From the cell containing the given text, extract its center point as (X, Y) coordinate. 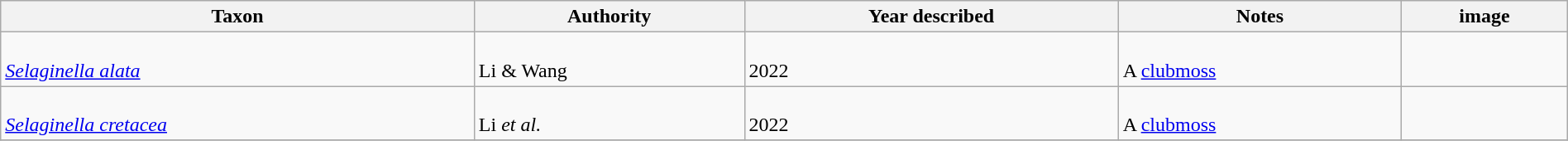
image (1484, 17)
Taxon (238, 17)
Notes (1260, 17)
Li & Wang (609, 60)
Li et al. (609, 113)
Selaginella cretacea (238, 113)
Year described (931, 17)
Authority (609, 17)
Selaginella alata (238, 60)
